Identify which cell holds the provided text, then report its (x, y) central coordinate. 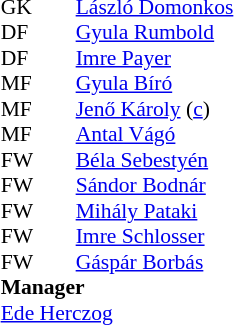
Sándor Bodnár (155, 185)
Gyula Bíró (155, 83)
Imre Payer (155, 58)
Gáspár Borbás (155, 262)
Jenő Károly (c) (155, 109)
Béla Sebestyén (155, 160)
Antal Vágó (155, 135)
Gyula Rumbold (155, 33)
Mihály Pataki (155, 211)
Manager (118, 287)
Imre Schlosser (155, 237)
